Identify which cell holds the provided text, then report its (X, Y) central coordinate. 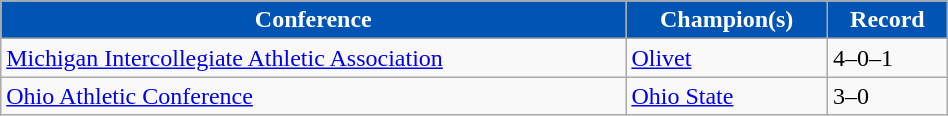
Ohio Athletic Conference (314, 96)
Record (888, 20)
Ohio State (727, 96)
Champion(s) (727, 20)
Olivet (727, 58)
Michigan Intercollegiate Athletic Association (314, 58)
3–0 (888, 96)
4–0–1 (888, 58)
Conference (314, 20)
